Pinpoint the cell where the given text exists, returning its [X, Y] midpoint coordinate. 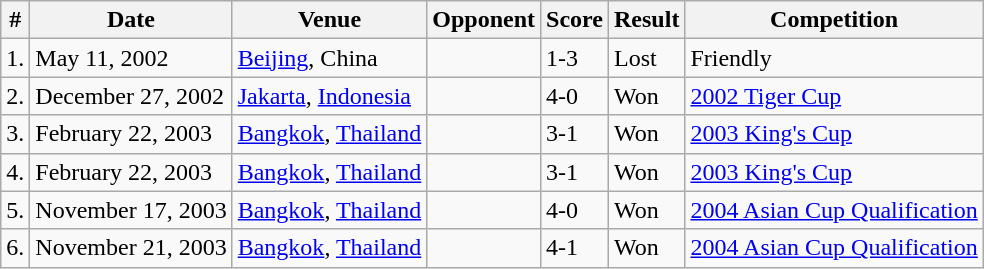
November 17, 2003 [131, 210]
2. [16, 96]
# [16, 20]
Jakarta, Indonesia [330, 96]
5. [16, 210]
Venue [330, 20]
1-3 [575, 58]
6. [16, 248]
1. [16, 58]
Opponent [484, 20]
May 11, 2002 [131, 58]
4-1 [575, 248]
4. [16, 172]
Beijing, China [330, 58]
Lost [647, 58]
Date [131, 20]
Score [575, 20]
Friendly [834, 58]
Result [647, 20]
November 21, 2003 [131, 248]
2002 Tiger Cup [834, 96]
3. [16, 134]
December 27, 2002 [131, 96]
Competition [834, 20]
